From the cell containing the given text, extract its center point as [x, y] coordinate. 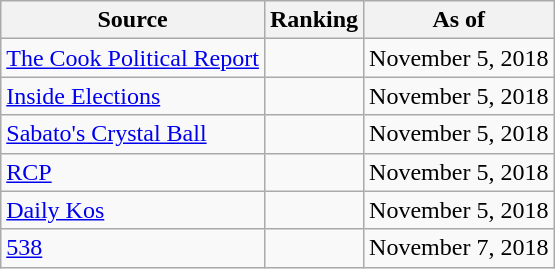
Sabato's Crystal Ball [133, 134]
Ranking [314, 20]
November 7, 2018 [459, 248]
RCP [133, 172]
The Cook Political Report [133, 58]
Source [133, 20]
As of [459, 20]
Daily Kos [133, 210]
Inside Elections [133, 96]
538 [133, 248]
